For the text-containing cell, return its midpoint in [X, Y] coordinate format. 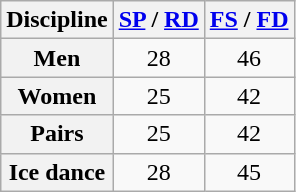
Men [57, 58]
46 [249, 58]
45 [249, 172]
SP / RD [158, 20]
Ice dance [57, 172]
Discipline [57, 20]
FS / FD [249, 20]
Pairs [57, 134]
Women [57, 96]
